Output the (x, y) coordinate of the center of the cell containing the given text.  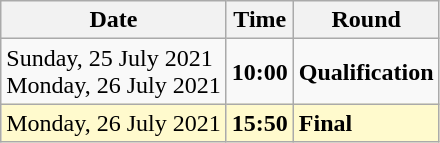
15:50 (260, 123)
Time (260, 20)
Round (366, 20)
Monday, 26 July 2021 (114, 123)
Qualification (366, 72)
Sunday, 25 July 2021Monday, 26 July 2021 (114, 72)
Date (114, 20)
10:00 (260, 72)
Final (366, 123)
